Identify which cell holds the provided text, then report its [x, y] central coordinate. 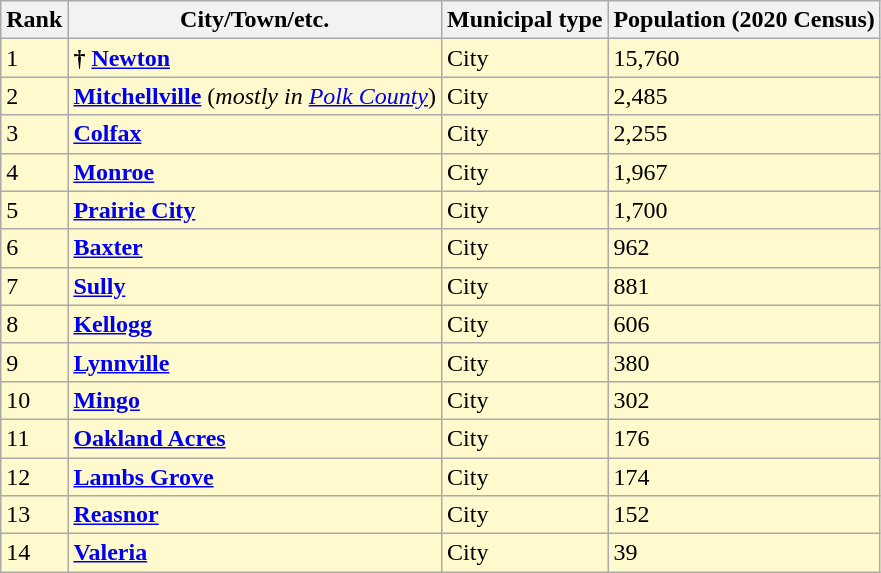
11 [34, 438]
10 [34, 400]
39 [744, 553]
Mingo [255, 400]
Valeria [255, 553]
Mitchellville (mostly in Polk County) [255, 96]
8 [34, 324]
Sully [255, 286]
Lambs Grove [255, 477]
174 [744, 477]
380 [744, 362]
Monroe [255, 172]
3 [34, 134]
5 [34, 210]
Municipal type [525, 20]
Colfax [255, 134]
2,485 [744, 96]
176 [744, 438]
302 [744, 400]
4 [34, 172]
Kellogg [255, 324]
152 [744, 515]
13 [34, 515]
12 [34, 477]
Rank [34, 20]
1,967 [744, 172]
Reasnor [255, 515]
1,700 [744, 210]
Oakland Acres [255, 438]
15,760 [744, 58]
Prairie City [255, 210]
9 [34, 362]
6 [34, 248]
881 [744, 286]
14 [34, 553]
2 [34, 96]
606 [744, 324]
City/Town/etc. [255, 20]
Lynnville [255, 362]
† Newton [255, 58]
Population (2020 Census) [744, 20]
Baxter [255, 248]
2,255 [744, 134]
962 [744, 248]
1 [34, 58]
7 [34, 286]
